From the cell containing the given text, extract its center point as (x, y) coordinate. 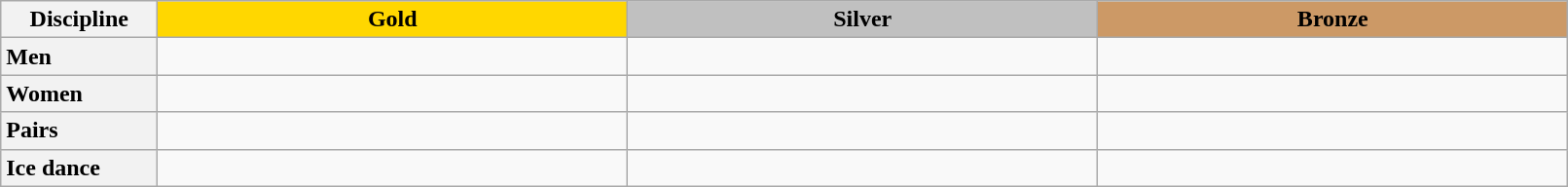
Bronze (1333, 19)
Women (80, 93)
Pairs (80, 131)
Gold (393, 19)
Ice dance (80, 168)
Men (80, 56)
Discipline (80, 19)
Silver (862, 19)
